Provide the (x, y) coordinate of the cell's center where the given text is located.  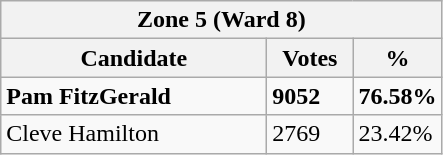
Zone 5 (Ward 8) (222, 20)
76.58% (398, 96)
Votes (310, 58)
Candidate (134, 58)
% (398, 58)
9052 (310, 96)
2769 (310, 134)
23.42% (398, 134)
Cleve Hamilton (134, 134)
Pam FitzGerald (134, 96)
